Pinpoint the cell where the given text exists, returning its [x, y] midpoint coordinate. 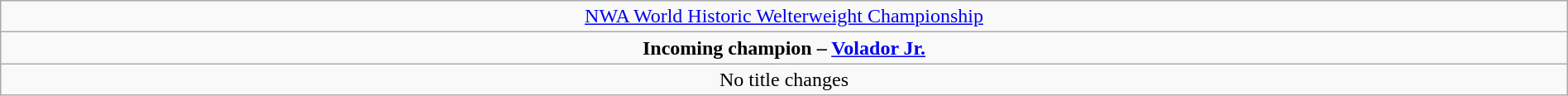
No title changes [784, 79]
NWA World Historic Welterweight Championship [784, 17]
Incoming champion – Volador Jr. [784, 48]
